Extract the [x, y] coordinate from the center of the cell holding the provided text.  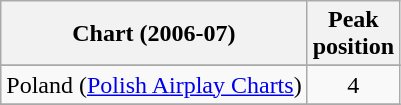
Peakposition [353, 34]
4 [353, 85]
Poland (Polish Airplay Charts) [154, 85]
Chart (2006-07) [154, 34]
